Detect which cell encompasses the target text, then output its [X, Y] center coordinate. 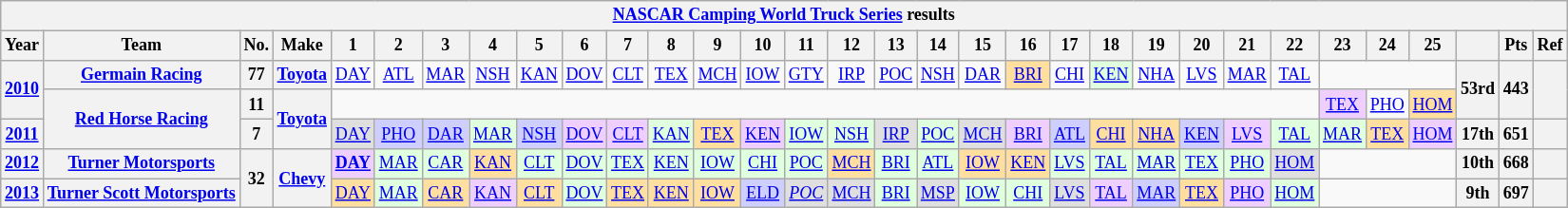
2012 [23, 163]
Turner Scott Motorsports [141, 194]
12 [851, 46]
Red Horse Racing [141, 119]
25 [1433, 46]
Pts [1516, 46]
697 [1516, 194]
32 [257, 179]
13 [896, 46]
668 [1516, 163]
16 [1028, 46]
No. [257, 46]
2 [398, 46]
18 [1111, 46]
23 [1343, 46]
20 [1202, 46]
10 [763, 46]
3 [446, 46]
21 [1247, 46]
14 [937, 46]
53rd [1479, 89]
2010 [23, 89]
Make [302, 46]
ELD [763, 194]
GTY [806, 74]
4 [493, 46]
2013 [23, 194]
15 [983, 46]
651 [1516, 133]
2011 [23, 133]
10th [1479, 163]
1 [353, 46]
17th [1479, 133]
6 [584, 46]
443 [1516, 89]
17 [1070, 46]
9th [1479, 194]
Team [141, 46]
Chevy [302, 179]
MSP [937, 194]
8 [671, 46]
Germain Racing [141, 74]
Year [23, 46]
Ref [1550, 46]
19 [1157, 46]
5 [539, 46]
NASCAR Camping World Truck Series results [784, 15]
Turner Motorsports [141, 163]
24 [1387, 46]
22 [1294, 46]
77 [257, 74]
9 [717, 46]
